Search for the cell housing the specified text and yield its (X, Y) center coordinate. 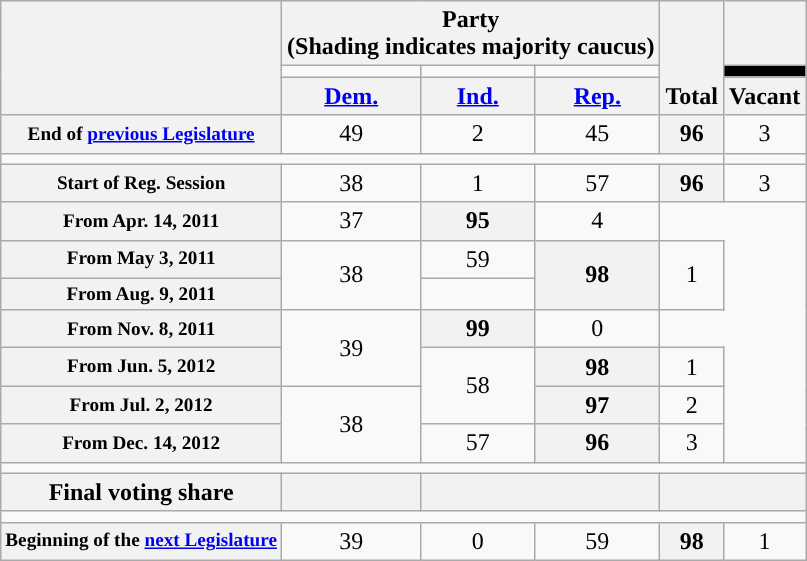
Ind. (478, 96)
From Aug. 9, 2011 (142, 294)
End of previous Legislature (142, 134)
Party (Shading indicates majority caucus) (471, 34)
Vacant (764, 96)
Dem. (352, 96)
58 (478, 386)
49 (352, 134)
95 (478, 221)
From May 3, 2011 (142, 259)
Beginning of the next Legislature (142, 541)
From Dec. 14, 2012 (142, 443)
Rep. (598, 96)
From Jun. 5, 2012 (142, 367)
97 (598, 405)
From Jul. 2, 2012 (142, 405)
Final voting share (142, 492)
From Apr. 14, 2011 (142, 221)
Total (692, 58)
Start of Reg. Session (142, 183)
99 (478, 329)
4 (598, 221)
37 (352, 221)
45 (598, 134)
From Nov. 8, 2011 (142, 329)
